Find where the given text appears and provide that cell's center as [x, y] coordinate. 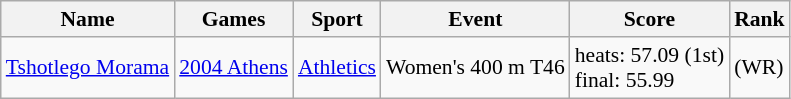
Sport [337, 19]
(WR) [760, 68]
2004 Athens [234, 68]
Event [476, 19]
Athletics [337, 68]
Women's 400 m T46 [476, 68]
Games [234, 19]
Score [650, 19]
heats: 57.09 (1st)final: 55.99 [650, 68]
Rank [760, 19]
Name [88, 19]
Tshotlego Morama [88, 68]
